Output the [X, Y] coordinate of the center of the cell containing the given text.  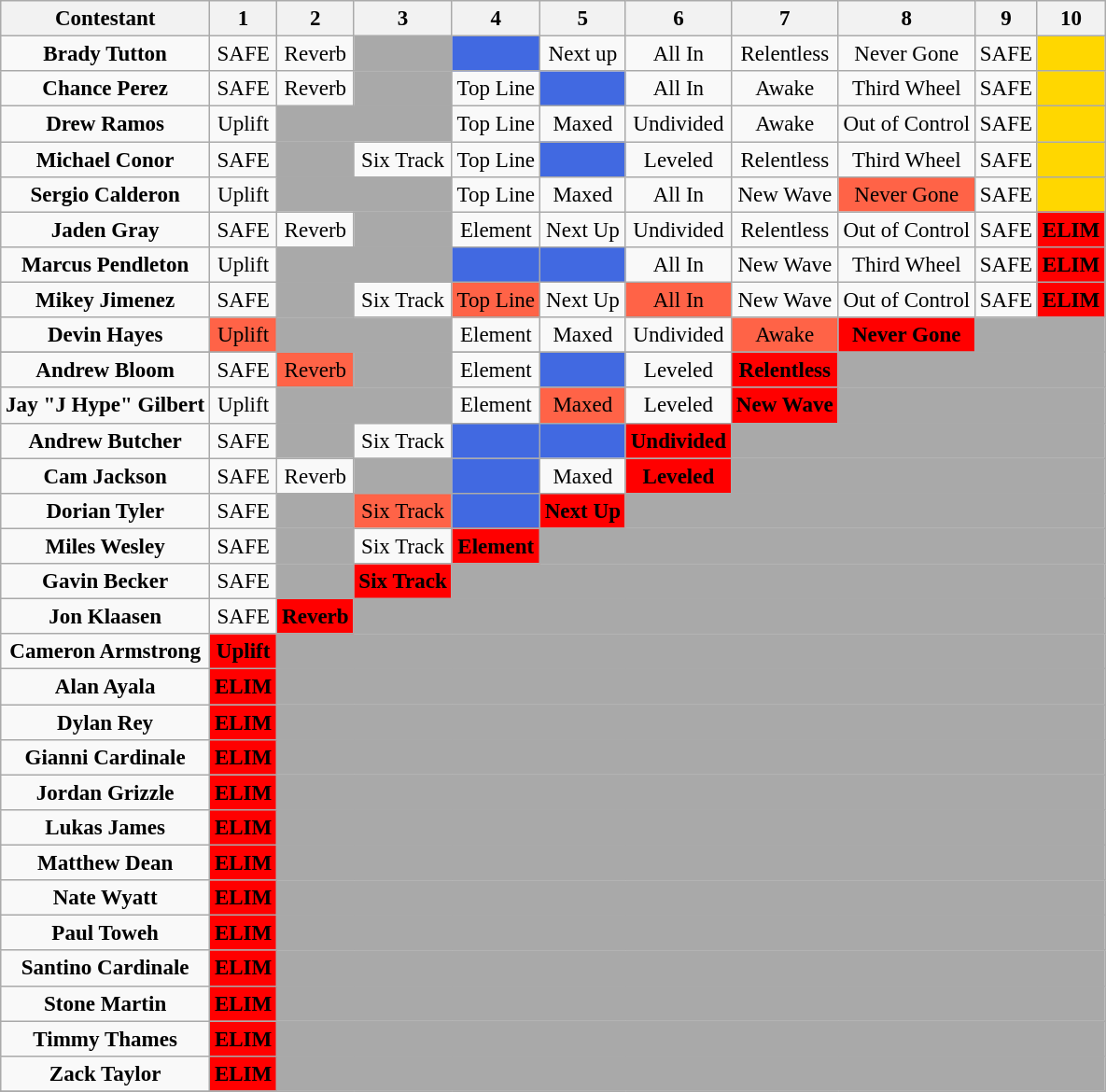
Zack Taylor [105, 1074]
Chance Perez [105, 89]
Next up [582, 54]
3 [403, 19]
Dorian Tyler [105, 511]
Miles Wesley [105, 546]
Stone Martin [105, 1003]
Jaden Gray [105, 230]
Andrew Bloom [105, 371]
Cam Jackson [105, 476]
Gavin Becker [105, 581]
Andrew Butcher [105, 441]
Mikey Jimenez [105, 301]
Paul Toweh [105, 933]
Timmy Thames [105, 1039]
Gianni Cardinale [105, 758]
Brady Tutton [105, 54]
Jon Klaasen [105, 617]
Lukas James [105, 828]
Dylan Rey [105, 722]
Sergio Calderon [105, 195]
Jordan Grizzle [105, 792]
Drew Ramos [105, 124]
6 [678, 19]
Santino Cardinale [105, 969]
Matthew Dean [105, 863]
9 [1006, 19]
Jay "J Hype" Gilbert [105, 406]
Contestant [105, 19]
8 [906, 19]
4 [496, 19]
Devin Hayes [105, 335]
2 [315, 19]
Michael Conor [105, 160]
Nate Wyatt [105, 898]
5 [582, 19]
Marcus Pendleton [105, 265]
Cameron Armstrong [105, 651]
Alan Ayala [105, 687]
1 [244, 19]
10 [1071, 19]
7 [784, 19]
